Scan for the cell matching the given text and deliver its (x, y) coordinate at center. 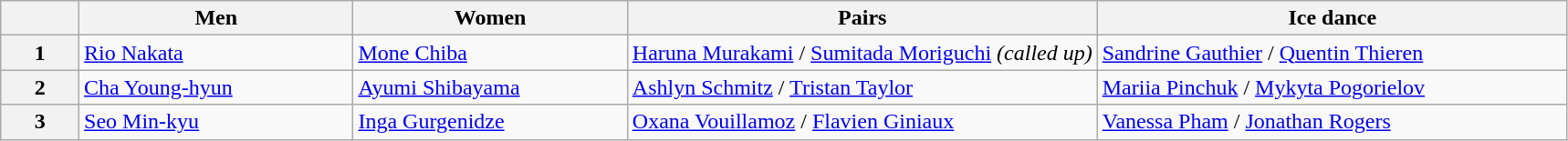
Ayumi Shibayama (490, 87)
Seo Min-kyu (216, 122)
Rio Nakata (216, 53)
Oxana Vouillamoz / Flavien Giniaux (862, 122)
Men (216, 18)
Ice dance (1333, 18)
Inga Gurgenidze (490, 122)
Women (490, 18)
Pairs (862, 18)
Haruna Murakami / Sumitada Moriguchi (called up) (862, 53)
2 (40, 87)
Mariia Pinchuk / Mykyta Pogorielov (1333, 87)
Mone Chiba (490, 53)
Cha Young-hyun (216, 87)
1 (40, 53)
3 (40, 122)
Ashlyn Schmitz / Tristan Taylor (862, 87)
Vanessa Pham / Jonathan Rogers (1333, 122)
Sandrine Gauthier / Quentin Thieren (1333, 53)
